Return (x, y) of the center of cell containing provided text 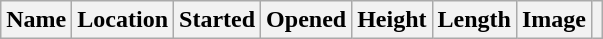
Length (474, 20)
Name (36, 20)
Started (218, 20)
Image (554, 20)
Location (123, 20)
Height (392, 20)
Opened (306, 20)
